Scan for the cell matching the given text and deliver its (x, y) coordinate at center. 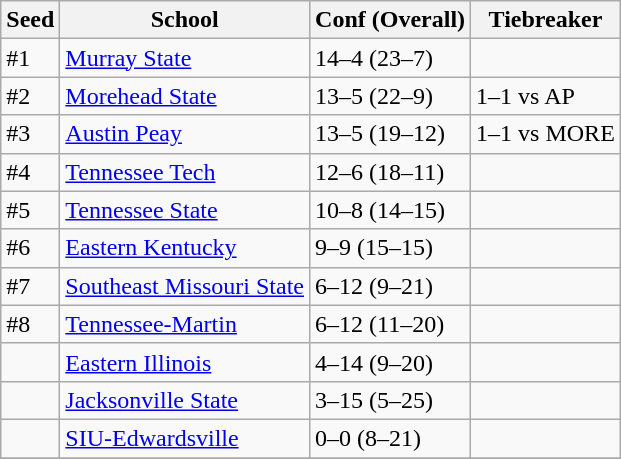
1–1 vs MORE (546, 134)
13–5 (22–9) (390, 96)
School (185, 20)
#4 (30, 172)
6–12 (11–20) (390, 324)
Jacksonville State (185, 400)
Tennessee-Martin (185, 324)
Eastern Illinois (185, 362)
3–15 (5–25) (390, 400)
13–5 (19–12) (390, 134)
Conf (Overall) (390, 20)
Southeast Missouri State (185, 286)
9–9 (15–15) (390, 248)
4–14 (9–20) (390, 362)
#5 (30, 210)
12–6 (18–11) (390, 172)
Tennessee Tech (185, 172)
Eastern Kentucky (185, 248)
Seed (30, 20)
#8 (30, 324)
1–1 vs AP (546, 96)
SIU-Edwardsville (185, 438)
Tennessee State (185, 210)
#6 (30, 248)
Austin Peay (185, 134)
Tiebreaker (546, 20)
#7 (30, 286)
10–8 (14–15) (390, 210)
#1 (30, 58)
14–4 (23–7) (390, 58)
0–0 (8–21) (390, 438)
#3 (30, 134)
Murray State (185, 58)
Morehead State (185, 96)
#2 (30, 96)
6–12 (9–21) (390, 286)
